From the cell containing the given text, extract its center point as (X, Y) coordinate. 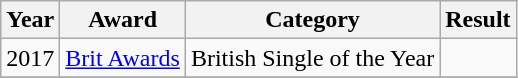
Result (478, 20)
Year (30, 20)
2017 (30, 58)
Award (123, 20)
Category (312, 20)
Brit Awards (123, 58)
British Single of the Year (312, 58)
